Pinpoint the cell where the given text exists, returning its [X, Y] midpoint coordinate. 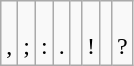
; [27, 34]
: [45, 34]
. [62, 34]
? [123, 34]
, [10, 34]
! [90, 34]
